Pinpoint the cell where the given text exists, returning its [X, Y] midpoint coordinate. 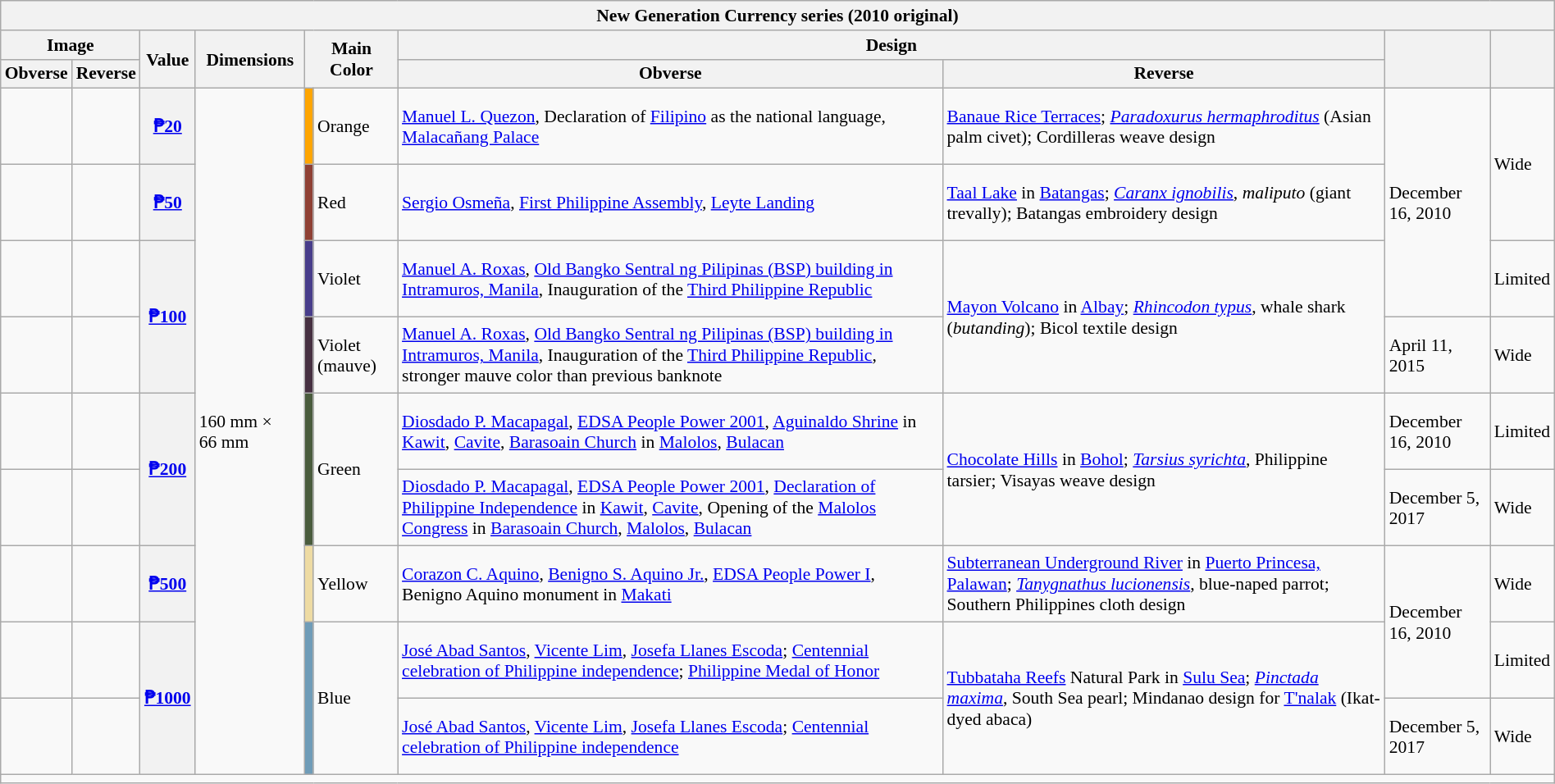
José Abad Santos, Vicente Lim, Josefa Llanes Escoda; Centennial celebration of Philippine independence [670, 736]
Image [71, 44]
Mayon Volcano in Albay; Rhincodon typus, whale shark (butanding); Bicol textile design [1165, 317]
Taal Lake in Batangas; Caranx ignobilis, maliputo (giant trevally); Batangas embroidery design [1165, 203]
José Abad Santos, Vicente Lim, Josefa Llanes Escoda; Centennial celebration of Philippine independence; Philippine Medal of Honor [670, 661]
₱100 [167, 317]
Blue [356, 699]
Sergio Osmeña, First Philippine Assembly, Leyte Landing [670, 203]
April 11, 2015 [1438, 356]
Orange [356, 126]
Dimensions [250, 59]
Subterranean Underground River in Puerto Princesa, Palawan; Tanygnathus lucionensis, blue-naped parrot; Southern Philippines cloth design [1165, 584]
Tubbataha Reefs Natural Park in Sulu Sea; Pinctada maxima, South Sea pearl; Mindanao design for T'nalak (Ikat-dyed abaca) [1165, 699]
Violet [356, 279]
Green [356, 470]
Manuel A. Roxas, Old Bangko Sentral ng Pilipinas (BSP) building in Intramuros, Manila, Inauguration of the Third Philippine Republic [670, 279]
₱50 [167, 203]
₱200 [167, 470]
Manuel L. Quezon, Declaration of Filipino as the national language, Malacañang Palace [670, 126]
Banaue Rice Terraces; Paradoxurus hermaphroditus (Asian palm civet); Cordilleras weave design [1165, 126]
160 mm × 66 mm [250, 431]
Diosdado P. Macapagal, EDSA People Power 2001, Aguinaldo Shrine in Kawit, Cavite, Barasoain Church in Malolos, Bulacan [670, 431]
₱1000 [167, 699]
Red [356, 203]
Main Color [351, 59]
₱500 [167, 584]
₱20 [167, 126]
Violet (mauve) [356, 356]
Yellow [356, 584]
Chocolate Hills in Bohol; Tarsius syrichta, Philippine tarsier; Visayas weave design [1165, 470]
Corazon C. Aquino, Benigno S. Aquino Jr., EDSA People Power I, Benigno Aquino monument in Makati [670, 584]
Design [892, 44]
Value [167, 59]
New Generation Currency series (2010 original) [777, 16]
